Scan for the cell matching the given text and deliver its (x, y) coordinate at center. 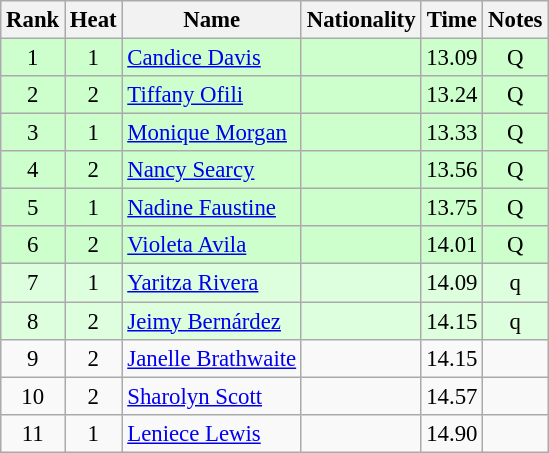
13.33 (452, 133)
3 (33, 133)
13.24 (452, 95)
6 (33, 245)
Yaritza Rivera (212, 283)
Nadine Faustine (212, 208)
Name (212, 20)
Candice Davis (212, 58)
Janelle Brathwaite (212, 358)
Heat (94, 20)
13.75 (452, 208)
9 (33, 358)
Notes (516, 20)
Leniece Lewis (212, 433)
Rank (33, 20)
14.01 (452, 245)
Sharolyn Scott (212, 396)
13.09 (452, 58)
Nationality (360, 20)
4 (33, 170)
10 (33, 396)
Monique Morgan (212, 133)
Violeta Avila (212, 245)
14.90 (452, 433)
Tiffany Ofili (212, 95)
13.56 (452, 170)
14.09 (452, 283)
5 (33, 208)
Time (452, 20)
Jeimy Bernárdez (212, 321)
14.57 (452, 396)
7 (33, 283)
11 (33, 433)
8 (33, 321)
Nancy Searcy (212, 170)
